Return (X, Y) of the center of cell containing provided text 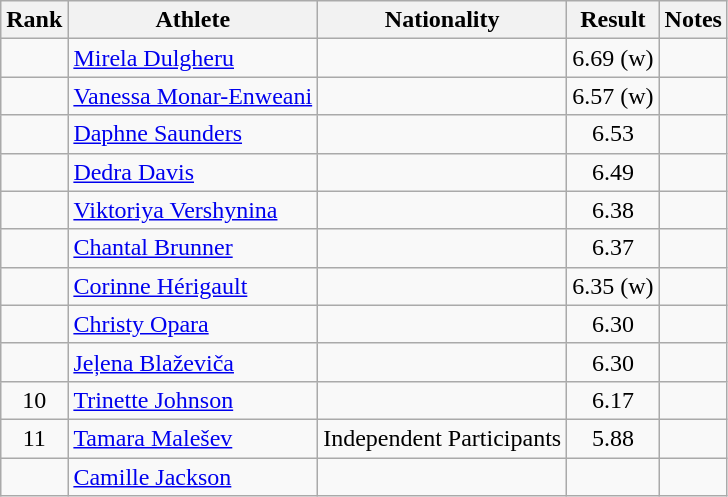
Christy Opara (193, 324)
6.38 (613, 210)
6.17 (613, 400)
6.53 (613, 134)
Mirela Dulgheru (193, 58)
Tamara Malešev (193, 438)
6.35 (w) (613, 286)
Nationality (442, 20)
Jeļena Blaževiča (193, 362)
Rank (34, 20)
Chantal Brunner (193, 248)
6.49 (613, 172)
Camille Jackson (193, 477)
6.69 (w) (613, 58)
Viktoriya Vershynina (193, 210)
Athlete (193, 20)
5.88 (613, 438)
6.37 (613, 248)
6.57 (w) (613, 96)
10 (34, 400)
Trinette Johnson (193, 400)
Corinne Hérigault (193, 286)
Dedra Davis (193, 172)
Vanessa Monar-Enweani (193, 96)
Notes (693, 20)
Daphne Saunders (193, 134)
Result (613, 20)
Independent Participants (442, 438)
11 (34, 438)
